Detect which cell encompasses the target text, then output its (X, Y) center coordinate. 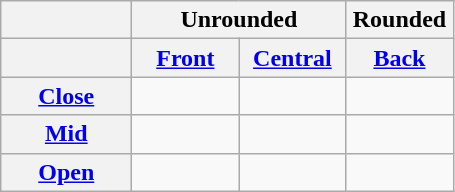
Mid (66, 134)
Rounded (400, 20)
Central (292, 58)
Back (400, 58)
Front (186, 58)
Unrounded (239, 20)
Open (66, 172)
Close (66, 96)
